Output the [x, y] coordinate of the center of the cell containing the given text.  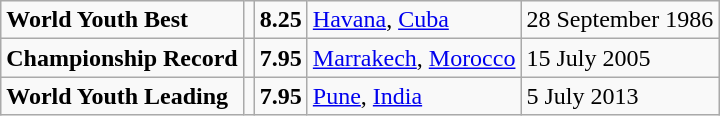
World Youth Best [122, 20]
Pune, India [414, 96]
Havana, Cuba [414, 20]
World Youth Leading [122, 96]
8.25 [280, 20]
28 September 1986 [620, 20]
15 July 2005 [620, 58]
5 July 2013 [620, 96]
Championship Record [122, 58]
Marrakech, Morocco [414, 58]
